Determine the (x, y) coordinate at the center of the cell enclosing the given text.  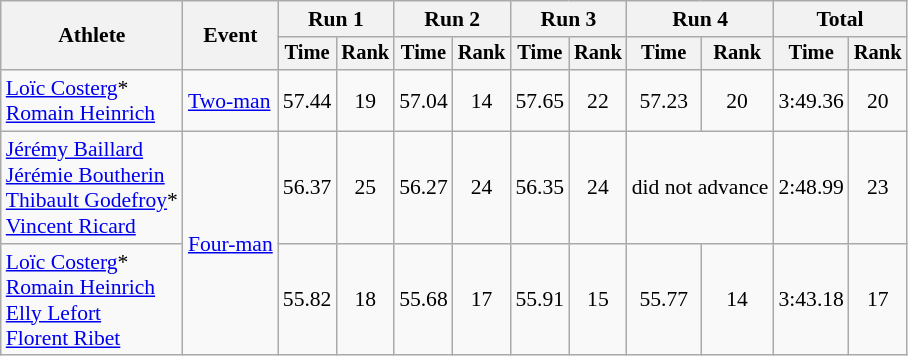
Four-man (230, 244)
57.65 (540, 100)
Two-man (230, 100)
56.37 (308, 188)
55.77 (664, 300)
3:43.18 (810, 300)
55.68 (424, 300)
55.91 (540, 300)
23 (878, 188)
57.04 (424, 100)
Run 4 (700, 19)
Jérémy BaillardJérémie BoutherinThibault Godefroy*Vincent Ricard (92, 188)
15 (598, 300)
3:49.36 (810, 100)
Event (230, 36)
2:48.99 (810, 188)
25 (365, 188)
did not advance (700, 188)
56.35 (540, 188)
19 (365, 100)
56.27 (424, 188)
22 (598, 100)
Loïc Costerg*Romain Heinrich (92, 100)
Loïc Costerg*Romain HeinrichElly LefortFlorent Ribet (92, 300)
Athlete (92, 36)
55.82 (308, 300)
18 (365, 300)
Total (840, 19)
57.23 (664, 100)
Run 1 (336, 19)
57.44 (308, 100)
Run 2 (452, 19)
Run 3 (568, 19)
